Return [X, Y] of the center of cell containing provided text 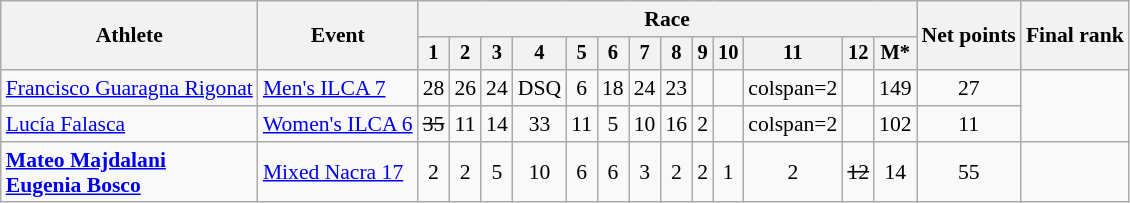
4 [540, 54]
DSQ [540, 88]
26 [465, 88]
18 [613, 88]
Net points [969, 36]
9 [702, 54]
Lucía Falasca [130, 124]
Athlete [130, 36]
27 [969, 88]
16 [676, 124]
Final rank [1075, 36]
28 [434, 88]
33 [540, 124]
8 [676, 54]
Race [668, 19]
102 [896, 124]
7 [645, 54]
Men's ILCA 7 [338, 88]
Mixed Nacra 17 [338, 172]
Mateo MajdalaniEugenia Bosco [130, 172]
Women's ILCA 6 [338, 124]
23 [676, 88]
35 [434, 124]
Francisco Guaragna Rigonat [130, 88]
55 [969, 172]
M* [896, 54]
149 [896, 88]
Event [338, 36]
